Find where the given text appears and provide that cell's center as [X, Y] coordinate. 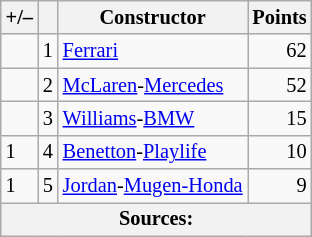
Benetton-Playlife [153, 152]
Ferrari [153, 51]
Points [280, 17]
62 [280, 51]
3 [48, 118]
Constructor [153, 17]
9 [280, 186]
4 [48, 152]
5 [48, 186]
2 [48, 85]
10 [280, 152]
Williams-BMW [153, 118]
Jordan-Mugen-Honda [153, 186]
Sources: [156, 219]
+/– [20, 17]
McLaren-Mercedes [153, 85]
52 [280, 85]
15 [280, 118]
